Extract the [x, y] coordinate from the center of the cell holding the provided text.  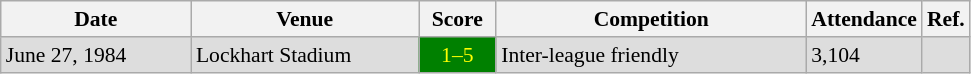
Venue [305, 19]
Ref. [946, 19]
Lockhart Stadium [305, 55]
Attendance [864, 19]
3,104 [864, 55]
Date [96, 19]
Competition [651, 19]
1–5 [457, 55]
Inter-league friendly [651, 55]
June 27, 1984 [96, 55]
Score [457, 19]
